Find where the given text appears and provide that cell's center as (x, y) coordinate. 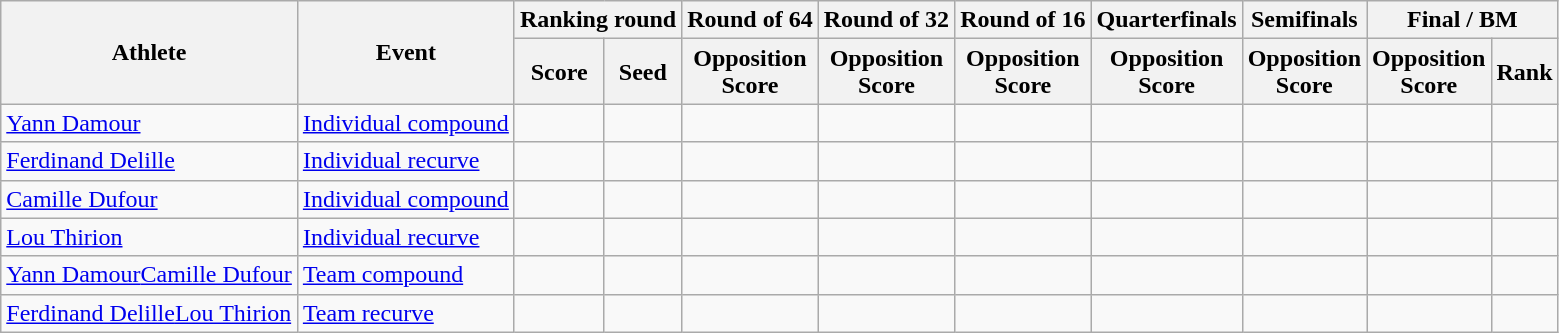
Round of 64 (750, 20)
Team recurve (406, 313)
Lou Thirion (150, 237)
Team compound (406, 275)
Final / BM (1463, 20)
Event (406, 52)
Camille Dufour (150, 199)
Yann Damour (150, 123)
Ferdinand DelilleLou Thirion (150, 313)
Athlete (150, 52)
Yann DamourCamille Dufour (150, 275)
Ranking round (598, 20)
Semifinals (1304, 20)
Round of 16 (1023, 20)
Quarterfinals (1166, 20)
Ferdinand Delille (150, 161)
Rank (1524, 72)
Score (559, 72)
Round of 32 (886, 20)
Seed (643, 72)
